Detect which cell encompasses the target text, then output its (X, Y) center coordinate. 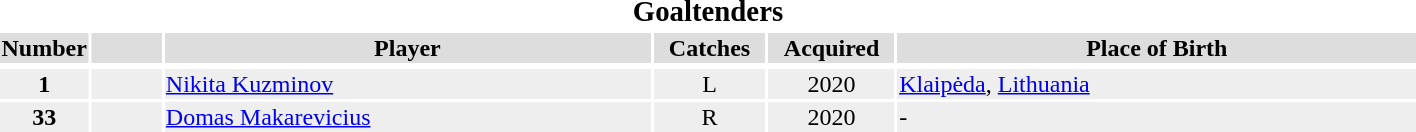
Acquired (832, 48)
Place of Birth (1157, 48)
- (1157, 117)
Klaipėda, Lithuania (1157, 84)
33 (44, 117)
R (709, 117)
Player (407, 48)
Nikita Kuzminov (407, 84)
1 (44, 84)
Domas Makarevicius (407, 117)
Number (44, 48)
Catches (709, 48)
L (709, 84)
